Locate the cell with the specified text and output its (X, Y) center coordinate. 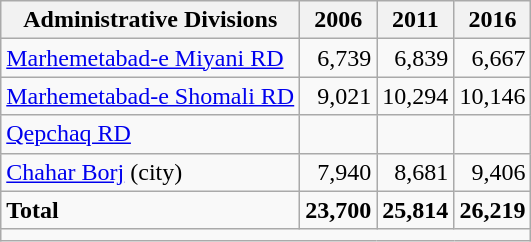
Chahar Borj (city) (150, 172)
2011 (416, 20)
10,294 (416, 96)
Marhemetabad-e Miyani RD (150, 58)
23,700 (338, 210)
10,146 (492, 96)
9,021 (338, 96)
7,940 (338, 172)
Marhemetabad-e Shomali RD (150, 96)
8,681 (416, 172)
25,814 (416, 210)
2016 (492, 20)
Qepchaq RD (150, 134)
9,406 (492, 172)
6,739 (338, 58)
Total (150, 210)
Administrative Divisions (150, 20)
6,667 (492, 58)
26,219 (492, 210)
6,839 (416, 58)
2006 (338, 20)
